For the text-containing cell, return its midpoint in (x, y) coordinate format. 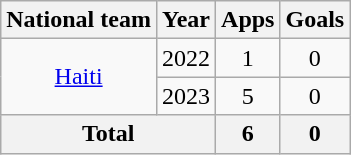
2023 (186, 96)
Haiti (79, 77)
Year (186, 20)
2022 (186, 58)
5 (248, 96)
Goals (315, 20)
Apps (248, 20)
1 (248, 58)
National team (79, 20)
6 (248, 134)
Total (108, 134)
